Search for the cell housing the specified text and yield its [X, Y] center coordinate. 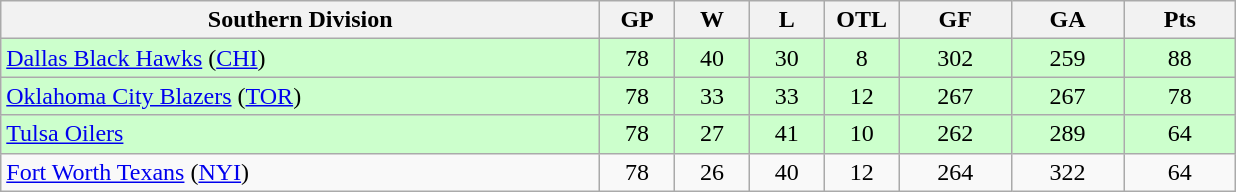
GA [1067, 20]
262 [955, 134]
Dallas Black Hawks (CHI) [300, 58]
L [786, 20]
88 [1180, 58]
30 [786, 58]
Southern Division [300, 20]
302 [955, 58]
322 [1067, 172]
289 [1067, 134]
GP [638, 20]
10 [862, 134]
26 [712, 172]
Fort Worth Texans (NYI) [300, 172]
41 [786, 134]
W [712, 20]
Oklahoma City Blazers (TOR) [300, 96]
27 [712, 134]
259 [1067, 58]
264 [955, 172]
Pts [1180, 20]
OTL [862, 20]
GF [955, 20]
8 [862, 58]
Tulsa Oilers [300, 134]
